Pinpoint the cell where the given text exists, returning its [X, Y] midpoint coordinate. 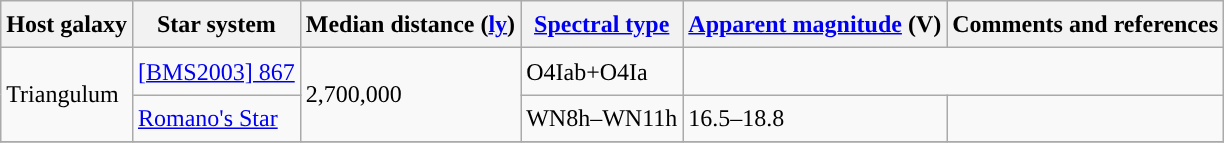
[BMS2003] 867 [216, 72]
Romano's Star [216, 118]
2,700,000 [410, 95]
Triangulum [67, 95]
16.5–18.8 [815, 118]
Comments and references [1086, 24]
Apparent magnitude (V) [815, 24]
O4Iab+O4Ia [602, 72]
Median distance (ly) [410, 24]
Star system [216, 24]
Spectral type [602, 24]
Host galaxy [67, 24]
WN8h–WN11h [602, 118]
